Search for the cell housing the specified text and yield its [X, Y] center coordinate. 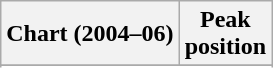
Peakposition [225, 34]
Chart (2004–06) [90, 34]
